From the cell containing the given text, extract its center point as (X, Y) coordinate. 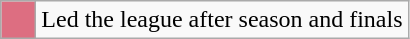
Led the league after season and finals (222, 20)
